Pinpoint the cell where the given text exists, returning its [x, y] midpoint coordinate. 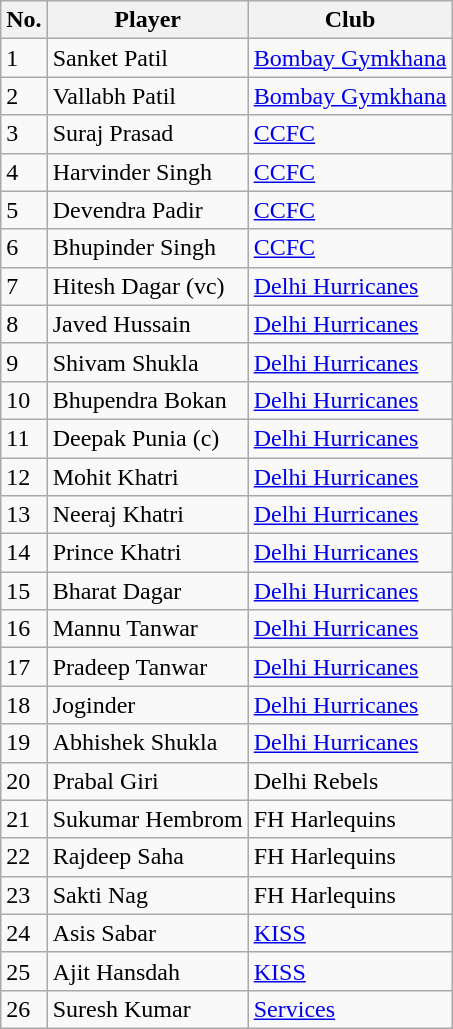
9 [24, 362]
8 [24, 324]
16 [24, 629]
Services [350, 1009]
Sukumar Hembrom [148, 819]
Devendra Padir [148, 210]
6 [24, 248]
Sanket Patil [148, 58]
Suraj Prasad [148, 134]
24 [24, 933]
Mohit Khatri [148, 477]
7 [24, 286]
21 [24, 819]
Javed Hussain [148, 324]
Abhishek Shukla [148, 743]
Vallabh Patil [148, 96]
Prabal Giri [148, 781]
4 [24, 172]
Mannu Tanwar [148, 629]
15 [24, 591]
23 [24, 895]
18 [24, 705]
3 [24, 134]
Ajit Hansdah [148, 971]
2 [24, 96]
Bhupinder Singh [148, 248]
Hitesh Dagar (vc) [148, 286]
Joginder [148, 705]
10 [24, 400]
19 [24, 743]
Shivam Shukla [148, 362]
Asis Sabar [148, 933]
26 [24, 1009]
11 [24, 438]
14 [24, 553]
Delhi Rebels [350, 781]
17 [24, 667]
Neeraj Khatri [148, 515]
Player [148, 20]
Bhupendra Bokan [148, 400]
Pradeep Tanwar [148, 667]
1 [24, 58]
Deepak Punia (c) [148, 438]
12 [24, 477]
Sakti Nag [148, 895]
13 [24, 515]
Club [350, 20]
5 [24, 210]
Suresh Kumar [148, 1009]
Rajdeep Saha [148, 857]
22 [24, 857]
Prince Khatri [148, 553]
Bharat Dagar [148, 591]
20 [24, 781]
Harvinder Singh [148, 172]
No. [24, 20]
25 [24, 971]
